Extract the [x, y] coordinate from the center of the cell holding the provided text.  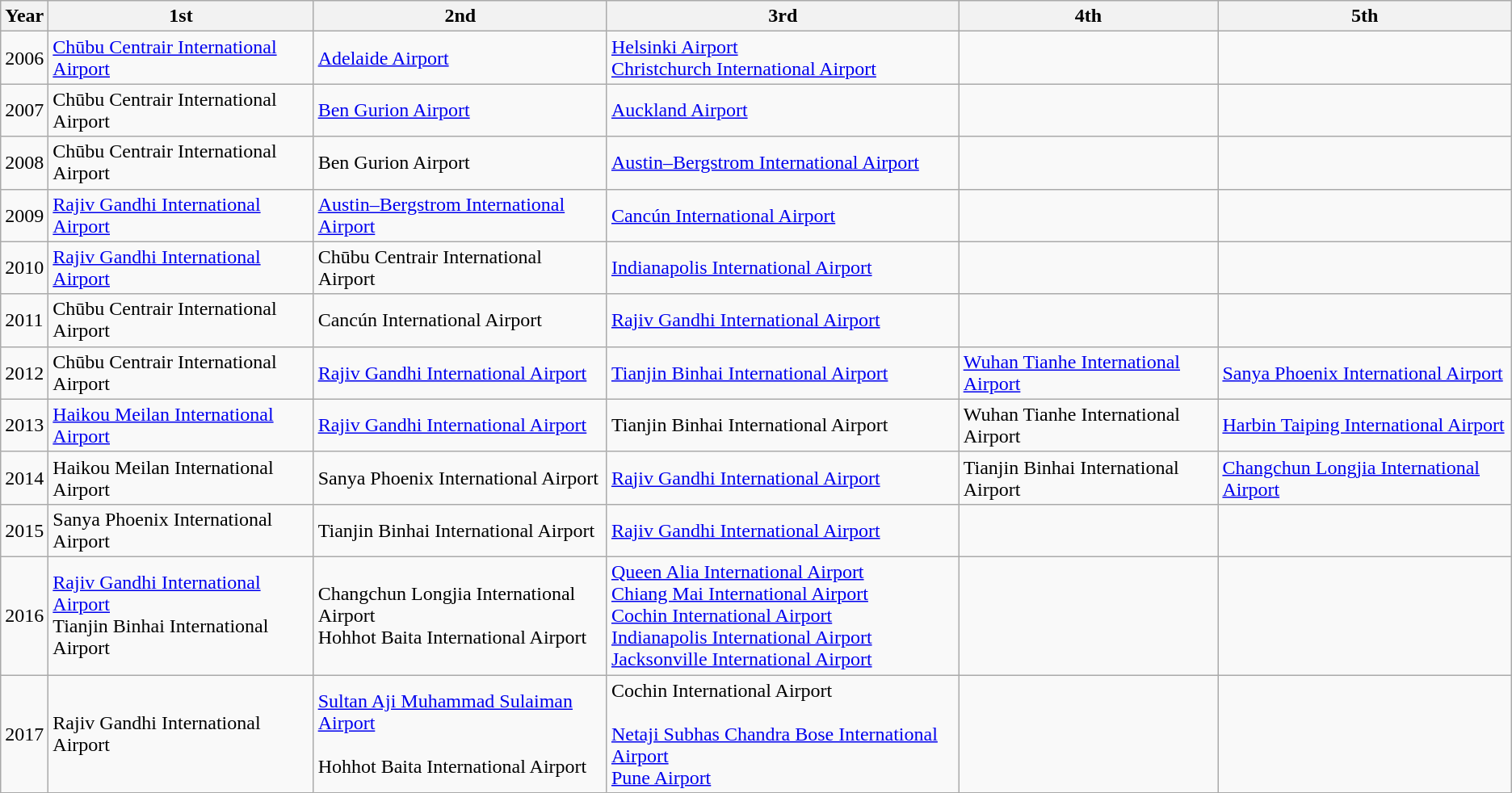
2009 [24, 215]
2014 [24, 478]
3rd [783, 16]
Cochin International Airport Netaji Subhas Chandra Bose International Airport Pune Airport [783, 734]
2012 [24, 373]
Changchun Longjia International Airport Hohhot Baita International Airport [460, 615]
Rajiv Gandhi International Airport Tianjin Binhai International Airport [181, 615]
Adelaide Airport [460, 58]
2010 [24, 268]
Auckland Airport [783, 110]
4th [1089, 16]
Indianapolis International Airport [783, 268]
2015 [24, 530]
Helsinki Airport Christchurch International Airport [783, 58]
2013 [24, 425]
Changchun Longjia International Airport [1365, 478]
2017 [24, 734]
Harbin Taiping International Airport [1365, 425]
2007 [24, 110]
2008 [24, 163]
2016 [24, 615]
5th [1365, 16]
2011 [24, 320]
Sultan Aji Muhammad Sulaiman Airport Hohhot Baita International Airport [460, 734]
1st [181, 16]
2nd [460, 16]
2006 [24, 58]
Year [24, 16]
